Capture the cell that displays the provided text and extract its [x, y] central coordinate. 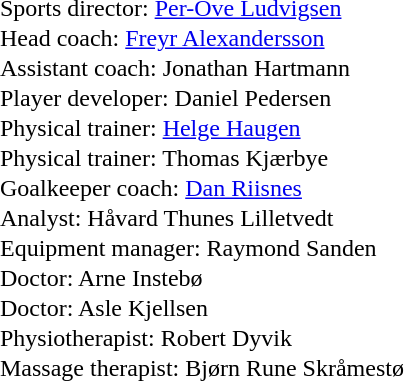
Goalkeeper coach: Dan Riisnes [202, 188]
Equipment manager: Raymond Sanden [202, 248]
Doctor: Arne Instebø [202, 278]
Physiotherapist: Robert Dyvik [202, 338]
Physical trainer: Thomas Kjærbye [202, 158]
Analyst: Håvard Thunes Lilletvedt [202, 218]
Player developer: Daniel Pedersen [202, 98]
Doctor: Asle Kjellsen [202, 308]
Physical trainer: Helge Haugen [202, 128]
Head coach: Freyr Alexandersson [202, 38]
Assistant coach: Jonathan Hartmann [202, 68]
